Locate the cell with the specified text and output its [x, y] center coordinate. 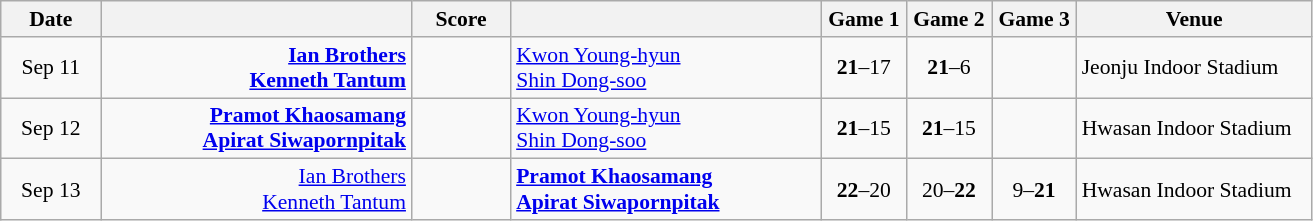
Sep 11 [51, 68]
Sep 13 [51, 190]
Date [51, 19]
21–6 [948, 68]
22–20 [864, 190]
21–17 [864, 68]
Venue [1194, 19]
Game 3 [1034, 19]
20–22 [948, 190]
Game 2 [948, 19]
Jeonju Indoor Stadium [1194, 68]
9–21 [1034, 190]
Sep 12 [51, 128]
Game 1 [864, 19]
Score [461, 19]
